Capture the cell that displays the provided text and extract its [X, Y] central coordinate. 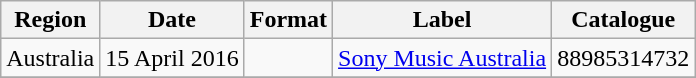
Region [50, 20]
15 April 2016 [172, 58]
Catalogue [624, 20]
Sony Music Australia [442, 58]
Date [172, 20]
88985314732 [624, 58]
Australia [50, 58]
Label [442, 20]
Format [288, 20]
